Output the [x, y] coordinate of the center of the cell containing the given text.  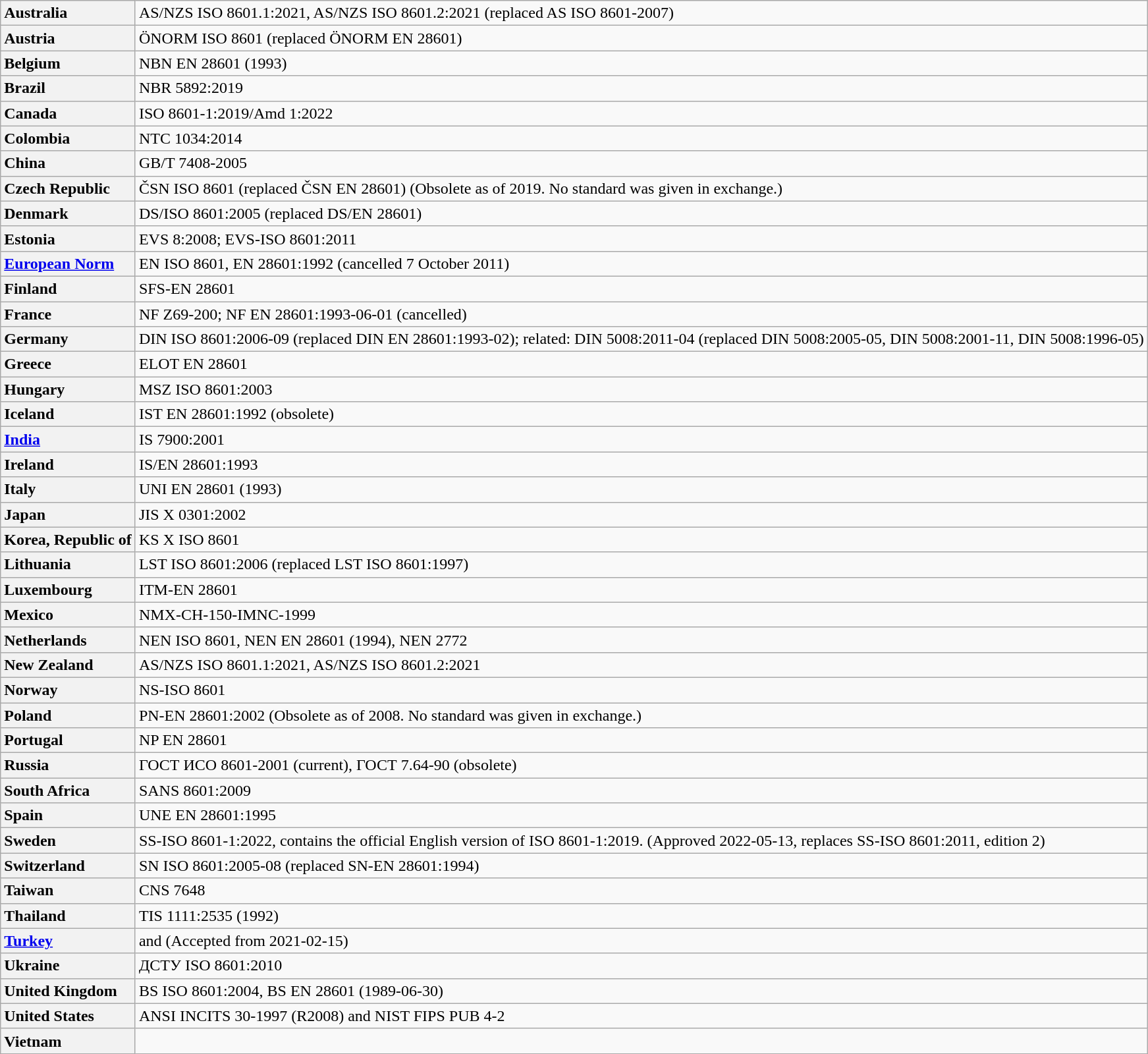
Belgium [68, 63]
Switzerland [68, 866]
DIN ISO 8601:2006-09 (replaced DIN EN 28601:1993-02); related: DIN 5008:2011-04 (replaced DIN 5008:2005-05, DIN 5008:2001-11, DIN 5008:1996-05) [642, 339]
Germany [68, 339]
Ireland [68, 464]
NS-ISO 8601 [642, 690]
Iceland [68, 414]
European Norm [68, 263]
Thailand [68, 916]
Taiwan [68, 891]
NBN EN 28601 (1993) [642, 63]
China [68, 163]
Greece [68, 364]
ČSN ISO 8601 (replaced ČSN EN 28601) (Obsolete as of 2019. No standard was given in exchange.) [642, 188]
NBR 5892:2019 [642, 88]
ÖNORM ISO 8601 (replaced ÖNORM EN 28601) [642, 38]
SN ISO 8601:2005-08 (replaced SN-EN 28601:1994) [642, 866]
Denmark [68, 213]
and (Accepted from 2021-02-15) [642, 941]
NP EN 28601 [642, 740]
AS/NZS ISO 8601.1:2021, AS/NZS ISO 8601.2:2021 [642, 665]
MSZ ISO 8601:2003 [642, 389]
IS 7900:2001 [642, 439]
United States [68, 1016]
DS/ISO 8601:2005 (replaced DS/EN 28601) [642, 213]
NTC 1034:2014 [642, 138]
Austria [68, 38]
SFS-EN 28601 [642, 289]
SS-ISO 8601-1:2022, contains the official English version of ISO 8601-1:2019. (Approved 2022-05-13, replaces SS-ISO 8601:2011, edition 2) [642, 841]
France [68, 314]
UNE EN 28601:1995 [642, 816]
Japan [68, 514]
NF Z69-200; NF EN 28601:1993-06-01 (cancelled) [642, 314]
Estonia [68, 238]
ГОСТ ИСО 8601-2001 (current), ГОСТ 7.64-90 (obsolete) [642, 765]
ISO 8601-1:2019/Amd 1:2022 [642, 113]
ITM-EN 28601 [642, 590]
ANSI INCITS 30-1997 (R2008) and NIST FIPS PUB 4-2 [642, 1016]
Russia [68, 765]
ELOT EN 28601 [642, 364]
Hungary [68, 389]
SANS 8601:2009 [642, 790]
PN-EN 28601:2002 (Obsolete as of 2008. No standard was given in exchange.) [642, 715]
Ukraine [68, 966]
Italy [68, 489]
Australia [68, 13]
Czech Republic [68, 188]
Colombia [68, 138]
Vietnam [68, 1041]
KS X ISO 8601 [642, 540]
LST ISO 8601:2006 (replaced LST ISO 8601:1997) [642, 565]
NMX-CH-150-IMNC-1999 [642, 615]
Spain [68, 816]
CNS 7648 [642, 891]
IST EN 28601:1992 (obsolete) [642, 414]
EVS 8:2008; EVS-ISO 8601:2011 [642, 238]
TIS 1111:2535 (1992) [642, 916]
Korea, Republic of [68, 540]
Portugal [68, 740]
South Africa [68, 790]
AS/NZS ISO 8601.1:2021, AS/NZS ISO 8601.2:2021 (replaced AS ISO 8601-2007) [642, 13]
Luxembourg [68, 590]
Poland [68, 715]
NEN ISO 8601, NEN EN 28601 (1994), NEN 2772 [642, 640]
UNI EN 28601 (1993) [642, 489]
Finland [68, 289]
Sweden [68, 841]
Lithuania [68, 565]
Norway [68, 690]
GB/T 7408-2005 [642, 163]
Turkey [68, 941]
Netherlands [68, 640]
India [68, 439]
EN ISO 8601, EN 28601:1992 (cancelled 7 October 2011) [642, 263]
Canada [68, 113]
IS/EN 28601:1993 [642, 464]
BS ISO 8601:2004, BS EN 28601 (1989-06-30) [642, 991]
Mexico [68, 615]
Brazil [68, 88]
New Zealand [68, 665]
JIS X 0301:2002 [642, 514]
ДСТУ ISO 8601:2010 [642, 966]
United Kingdom [68, 991]
